For the text-containing cell, return its midpoint in [X, Y] coordinate format. 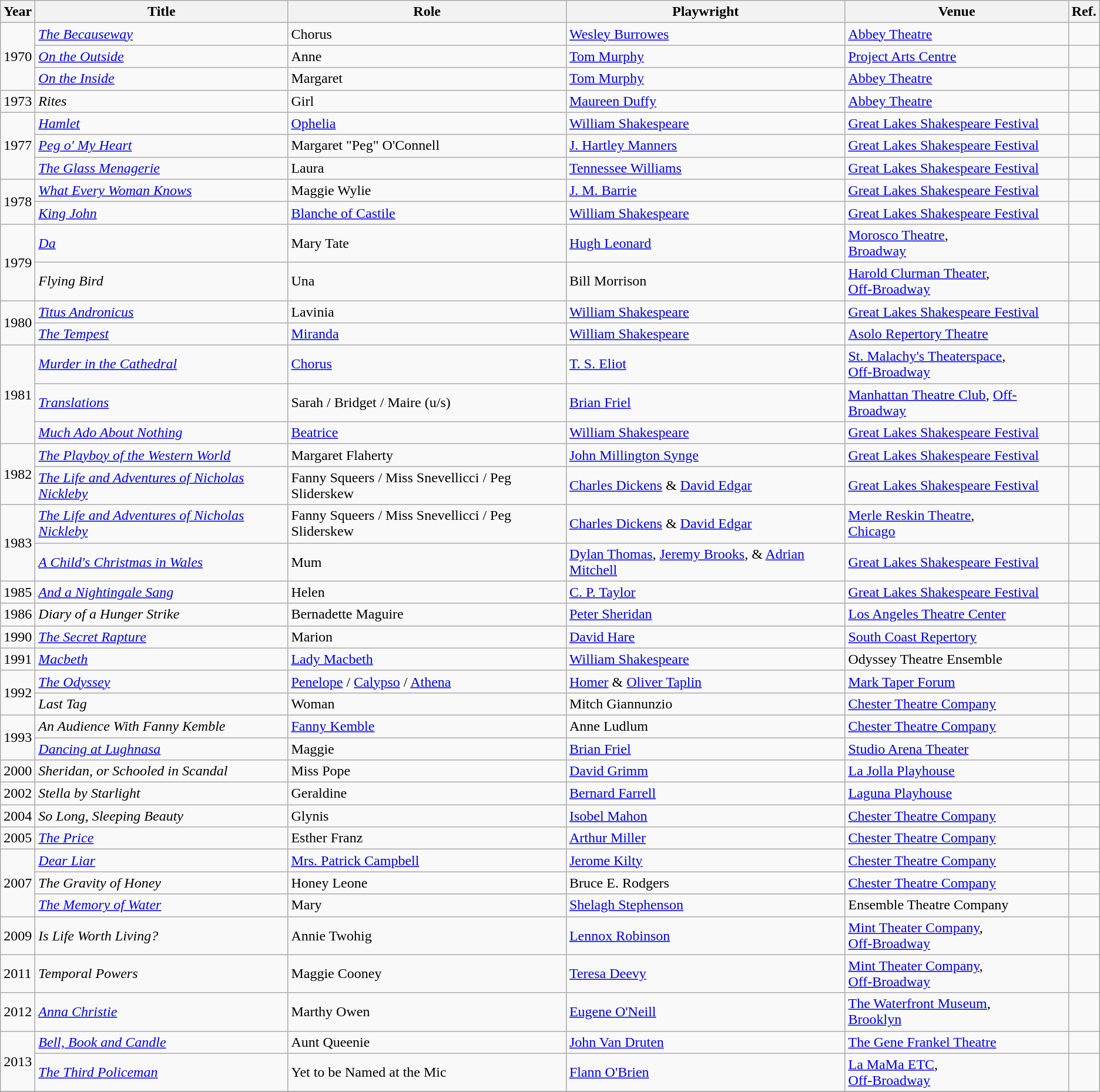
Annie Twohig [427, 935]
Title [162, 12]
Ref. [1084, 12]
Margaret [427, 79]
Laguna Playhouse [957, 794]
Studio Arena Theater [957, 749]
The Becauseway [162, 34]
Flann O'Brien [705, 1073]
2002 [18, 794]
Morosco Theatre,Broadway [957, 243]
Peg o' My Heart [162, 146]
1982 [18, 475]
Blanche of Castile [427, 213]
Peter Sheridan [705, 614]
1977 [18, 146]
Woman [427, 704]
Rites [162, 101]
Is Life Worth Living? [162, 935]
Wesley Burrowes [705, 34]
Ensemble Theatre Company [957, 905]
So Long, Sleeping Beauty [162, 816]
Stella by Starlight [162, 794]
Hamlet [162, 123]
Marion [427, 637]
1992 [18, 693]
John Millington Synge [705, 455]
Miranda [427, 334]
Maggie Wylie [427, 190]
Much Ado About Nothing [162, 433]
Mrs. Patrick Campbell [427, 861]
J. Hartley Manners [705, 146]
Asolo Repertory Theatre [957, 334]
The Odyssey [162, 681]
2005 [18, 838]
1991 [18, 659]
1978 [18, 201]
2000 [18, 771]
Dear Liar [162, 861]
Mary [427, 905]
On the Inside [162, 79]
Lady Macbeth [427, 659]
Mary Tate [427, 243]
Murder in the Cathedral [162, 364]
Manhattan Theatre Club, Off-Broadway [957, 403]
Girl [427, 101]
Flying Bird [162, 281]
Sheridan, or Schooled in Scandal [162, 771]
T. S. Eliot [705, 364]
Fanny Kemble [427, 726]
Diary of a Hunger Strike [162, 614]
Sarah / Bridget / Maire (u/s) [427, 403]
La Jolla Playhouse [957, 771]
Da [162, 243]
Arthur Miller [705, 838]
King John [162, 213]
1983 [18, 543]
1986 [18, 614]
South Coast Repertory [957, 637]
2007 [18, 883]
On the Outside [162, 56]
Ophelia [427, 123]
Bill Morrison [705, 281]
2011 [18, 974]
1993 [18, 737]
The Waterfront Museum, Brooklyn [957, 1012]
Maggie [427, 749]
Laura [427, 168]
The Gene Frankel Theatre [957, 1042]
Maureen Duffy [705, 101]
A Child's Christmas in Wales [162, 562]
Marthy Owen [427, 1012]
Shelagh Stephenson [705, 905]
Honey Leone [427, 883]
Dancing at Lughnasa [162, 749]
Isobel Mahon [705, 816]
Lavinia [427, 312]
Glynis [427, 816]
1970 [18, 56]
Mitch Giannunzio [705, 704]
Jerome Kilty [705, 861]
J. M. Barrie [705, 190]
Eugene O'Neill [705, 1012]
And a Nightingale Sang [162, 592]
The Glass Menagerie [162, 168]
Bell, Book and Candle [162, 1042]
Esther Franz [427, 838]
Translations [162, 403]
Penelope / Calypso / Athena [427, 681]
The Price [162, 838]
Odyssey Theatre Ensemble [957, 659]
The Memory of Water [162, 905]
Los Angeles Theatre Center [957, 614]
2012 [18, 1012]
1979 [18, 262]
Anne Ludlum [705, 726]
David Grimm [705, 771]
Hugh Leonard [705, 243]
Aunt Queenie [427, 1042]
Margaret Flaherty [427, 455]
Playwright [705, 12]
The Secret Rapture [162, 637]
Beatrice [427, 433]
Bernadette Maguire [427, 614]
1990 [18, 637]
Anne [427, 56]
Teresa Deevy [705, 974]
Dylan Thomas, Jeremy Brooks, & Adrian Mitchell [705, 562]
What Every Woman Knows [162, 190]
Anna Christie [162, 1012]
1973 [18, 101]
Bruce E. Rodgers [705, 883]
The Gravity of Honey [162, 883]
Yet to be Named at the Mic [427, 1073]
Homer & Oliver Taplin [705, 681]
Bernard Farrell [705, 794]
Maggie Cooney [427, 974]
Merle Reskin Theatre, Chicago [957, 524]
Lennox Robinson [705, 935]
Mum [427, 562]
The Third Policeman [162, 1073]
Harold Clurman Theater,Off-Broadway [957, 281]
Last Tag [162, 704]
1980 [18, 323]
The Tempest [162, 334]
Miss Pope [427, 771]
Project Arts Centre [957, 56]
Helen [427, 592]
1981 [18, 395]
2009 [18, 935]
Margaret "Peg" O'Connell [427, 146]
An Audience With Fanny Kemble [162, 726]
David Hare [705, 637]
Mark Taper Forum [957, 681]
Una [427, 281]
Venue [957, 12]
Year [18, 12]
St. Malachy's Theaterspace,Off-Broadway [957, 364]
Role [427, 12]
Tennessee Williams [705, 168]
La MaMa ETC,Off-Broadway [957, 1073]
2004 [18, 816]
1985 [18, 592]
2013 [18, 1061]
Macbeth [162, 659]
Titus Andronicus [162, 312]
John Van Druten [705, 1042]
C. P. Taylor [705, 592]
Geraldine [427, 794]
The Playboy of the Western World [162, 455]
Temporal Powers [162, 974]
